Return the (x, y) coordinate for the center point of the cell that contains the specified text.  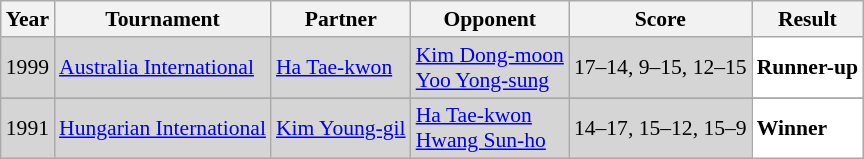
Kim Young-gil (341, 128)
Runner-up (808, 68)
Opponent (490, 19)
Ha Tae-kwon Hwang Sun-ho (490, 128)
Year (28, 19)
Tournament (162, 19)
1991 (28, 128)
14–17, 15–12, 15–9 (660, 128)
1999 (28, 68)
Partner (341, 19)
17–14, 9–15, 12–15 (660, 68)
Ha Tae-kwon (341, 68)
Winner (808, 128)
Australia International (162, 68)
Score (660, 19)
Hungarian International (162, 128)
Result (808, 19)
Kim Dong-moon Yoo Yong-sung (490, 68)
